Pinpoint the cell where the given text exists, returning its (X, Y) midpoint coordinate. 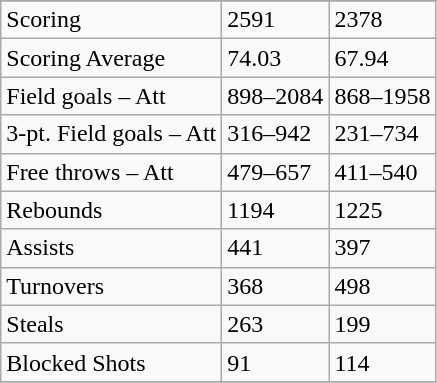
441 (276, 248)
114 (382, 362)
Field goals – Att (112, 96)
2378 (382, 20)
74.03 (276, 58)
Scoring Average (112, 58)
479–657 (276, 172)
3-pt. Field goals – Att (112, 134)
397 (382, 248)
368 (276, 286)
Assists (112, 248)
1225 (382, 210)
Steals (112, 324)
Free throws – Att (112, 172)
231–734 (382, 134)
Scoring (112, 20)
Blocked Shots (112, 362)
1194 (276, 210)
67.94 (382, 58)
316–942 (276, 134)
868–1958 (382, 96)
199 (382, 324)
263 (276, 324)
91 (276, 362)
498 (382, 286)
2591 (276, 20)
898–2084 (276, 96)
411–540 (382, 172)
Rebounds (112, 210)
Turnovers (112, 286)
